Find where the given text appears and provide that cell's center as [x, y] coordinate. 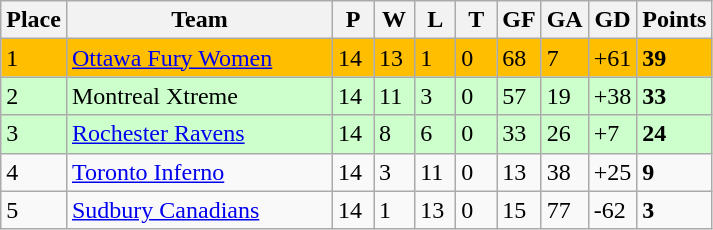
4 [34, 172]
GD [612, 20]
Rochester Ravens [199, 134]
GF [519, 20]
+61 [612, 58]
15 [519, 210]
57 [519, 96]
Points [674, 20]
26 [564, 134]
24 [674, 134]
39 [674, 58]
Sudbury Canadians [199, 210]
5 [34, 210]
38 [564, 172]
P [354, 20]
68 [519, 58]
-62 [612, 210]
2 [34, 96]
L [436, 20]
Place [34, 20]
T [476, 20]
Montreal Xtreme [199, 96]
7 [564, 58]
19 [564, 96]
+7 [612, 134]
+38 [612, 96]
9 [674, 172]
6 [436, 134]
8 [394, 134]
Ottawa Fury Women [199, 58]
+25 [612, 172]
GA [564, 20]
Team [199, 20]
Toronto Inferno [199, 172]
77 [564, 210]
W [394, 20]
